Detect which cell encompasses the target text, then output its [x, y] center coordinate. 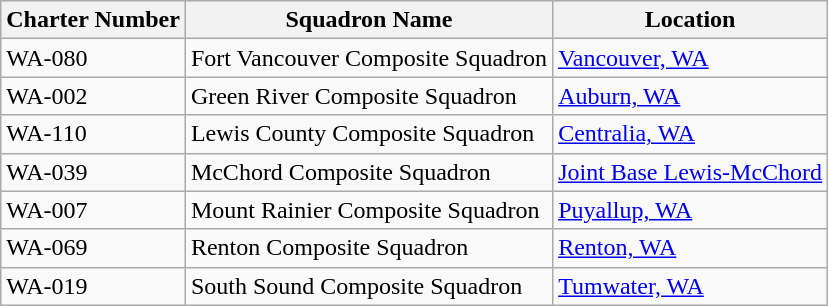
Renton Composite Squadron [368, 248]
Tumwater, WA [690, 286]
Lewis County Composite Squadron [368, 134]
Fort Vancouver Composite Squadron [368, 58]
WA-019 [94, 286]
Puyallup, WA [690, 210]
WA-039 [94, 172]
Location [690, 20]
WA-069 [94, 248]
WA-007 [94, 210]
McChord Composite Squadron [368, 172]
Mount Rainier Composite Squadron [368, 210]
WA-110 [94, 134]
WA-080 [94, 58]
Charter Number [94, 20]
Squadron Name [368, 20]
South Sound Composite Squadron [368, 286]
WA-002 [94, 96]
Centralia, WA [690, 134]
Renton, WA [690, 248]
Green River Composite Squadron [368, 96]
Vancouver, WA [690, 58]
Auburn, WA [690, 96]
Joint Base Lewis-McChord [690, 172]
